Pinpoint the cell where the given text exists, returning its [X, Y] midpoint coordinate. 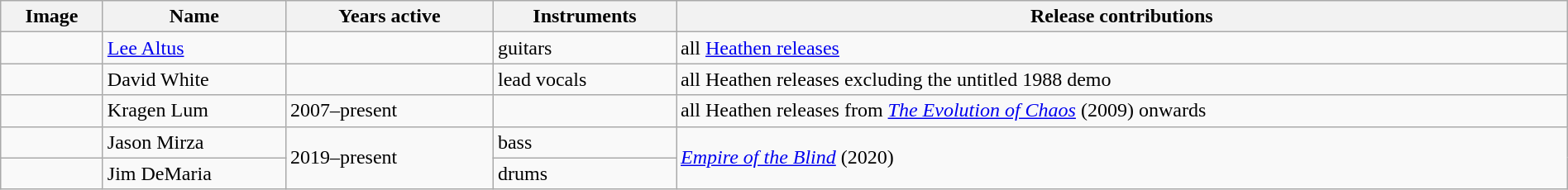
Release contributions [1122, 17]
Empire of the Blind (2020) [1122, 158]
Instruments [584, 17]
2007–present [389, 111]
Kragen Lum [194, 111]
Image [52, 17]
guitars [584, 48]
lead vocals [584, 79]
all Heathen releases excluding the untitled 1988 demo [1122, 79]
Lee Altus [194, 48]
Jason Mirza [194, 142]
Years active [389, 17]
Jim DeMaria [194, 173]
drums [584, 173]
all Heathen releases from The Evolution of Chaos (2009) onwards [1122, 111]
Name [194, 17]
all Heathen releases [1122, 48]
2019–present [389, 158]
David White [194, 79]
bass [584, 142]
